From the cell containing the given text, extract its center point as (x, y) coordinate. 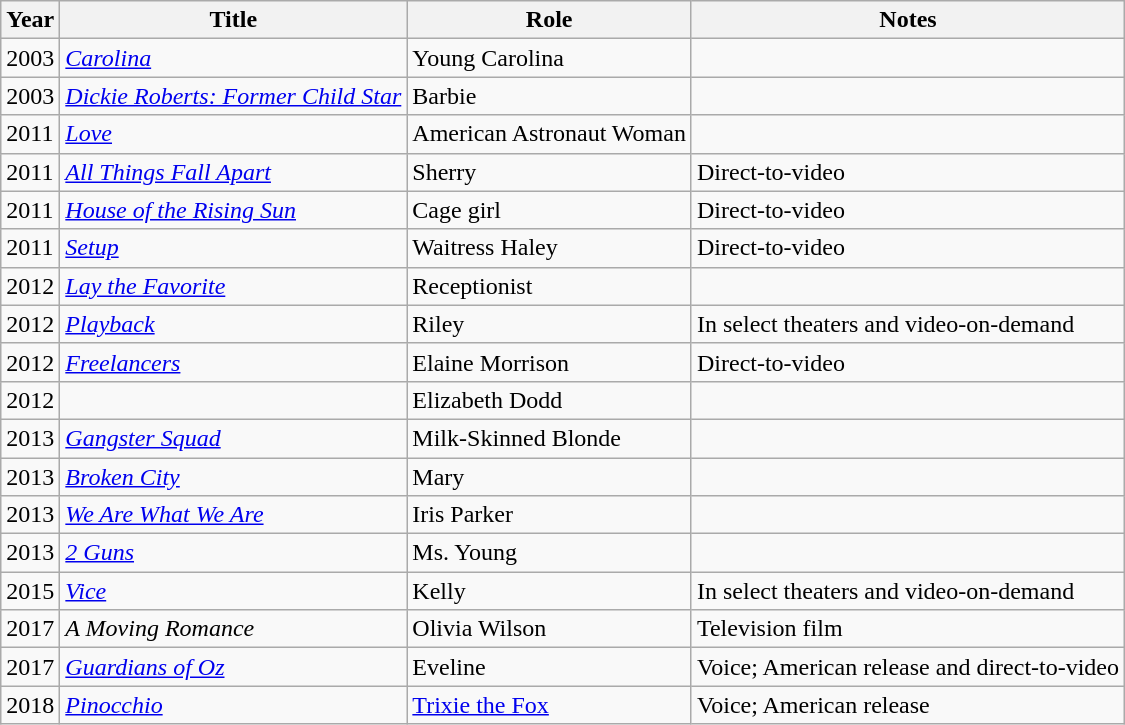
2 Guns (234, 553)
Trixie the Fox (550, 705)
Gangster Squad (234, 438)
Year (30, 20)
All Things Fall Apart (234, 172)
Voice; American release and direct-to-video (908, 667)
Ms. Young (550, 553)
Iris Parker (550, 515)
Television film (908, 629)
Olivia Wilson (550, 629)
Lay the Favorite (234, 286)
Guardians of Oz (234, 667)
Cage girl (550, 210)
2015 (30, 591)
Vice (234, 591)
2018 (30, 705)
Love (234, 134)
A Moving Romance (234, 629)
House of the Rising Sun (234, 210)
Pinocchio (234, 705)
Voice; American release (908, 705)
Playback (234, 324)
Carolina (234, 58)
Milk-Skinned Blonde (550, 438)
Setup (234, 248)
Receptionist (550, 286)
Kelly (550, 591)
Mary (550, 477)
Barbie (550, 96)
Sherry (550, 172)
Riley (550, 324)
Elaine Morrison (550, 362)
Waitress Haley (550, 248)
American Astronaut Woman (550, 134)
Notes (908, 20)
Young Carolina (550, 58)
Broken City (234, 477)
Title (234, 20)
Dickie Roberts: Former Child Star (234, 96)
Eveline (550, 667)
Freelancers (234, 362)
Elizabeth Dodd (550, 400)
Role (550, 20)
We Are What We Are (234, 515)
